Scan for the cell matching the given text and deliver its [x, y] coordinate at center. 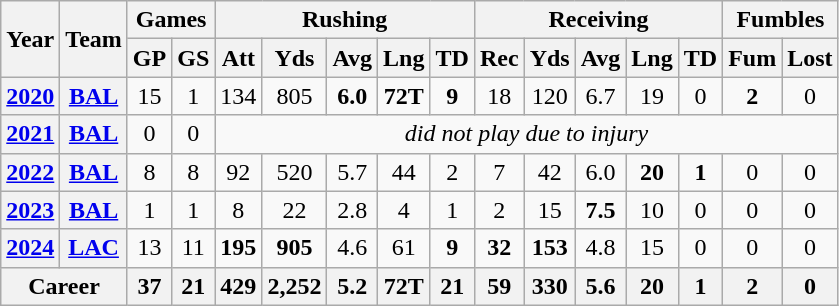
2021 [30, 134]
59 [499, 286]
2024 [30, 248]
195 [238, 248]
42 [550, 172]
GP [149, 58]
520 [294, 172]
2.8 [352, 210]
32 [499, 248]
92 [238, 172]
Att [238, 58]
2022 [30, 172]
5.2 [352, 286]
Fumbles [780, 20]
Fum [752, 58]
2020 [30, 96]
Lost [810, 58]
GS [194, 58]
153 [550, 248]
Team [94, 39]
37 [149, 286]
5.7 [352, 172]
805 [294, 96]
5.6 [600, 286]
Receiving [598, 20]
10 [652, 210]
6.7 [600, 96]
18 [499, 96]
11 [194, 248]
Year [30, 39]
44 [404, 172]
2023 [30, 210]
19 [652, 96]
LAC [94, 248]
13 [149, 248]
4.8 [600, 248]
Games [170, 20]
61 [404, 248]
330 [550, 286]
4 [404, 210]
Rec [499, 58]
22 [294, 210]
Career [64, 286]
did not play due to injury [526, 134]
7 [499, 172]
120 [550, 96]
Rushing [345, 20]
905 [294, 248]
429 [238, 286]
134 [238, 96]
4.6 [352, 248]
7.5 [600, 210]
2,252 [294, 286]
